For the text-containing cell, return its midpoint in (x, y) coordinate format. 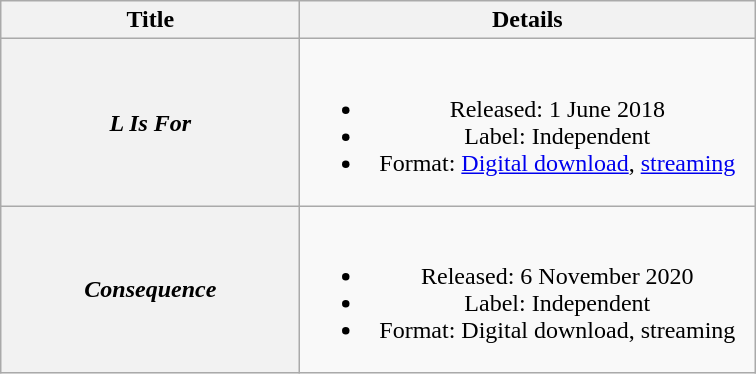
Released: 6 November 2020Label: IndependentFormat: Digital download, streaming (528, 290)
Consequence (150, 290)
Released: 1 June 2018Label: IndependentFormat: Digital download, streaming (528, 122)
Details (528, 20)
L Is For (150, 122)
Title (150, 20)
